Provide the [X, Y] coordinate of the cell's center where the given text is located.  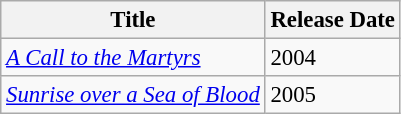
Release Date [332, 20]
A Call to the Martyrs [133, 58]
Sunrise over a Sea of Blood [133, 95]
2005 [332, 95]
2004 [332, 58]
Title [133, 20]
